Find where the given text appears and provide that cell's center as (x, y) coordinate. 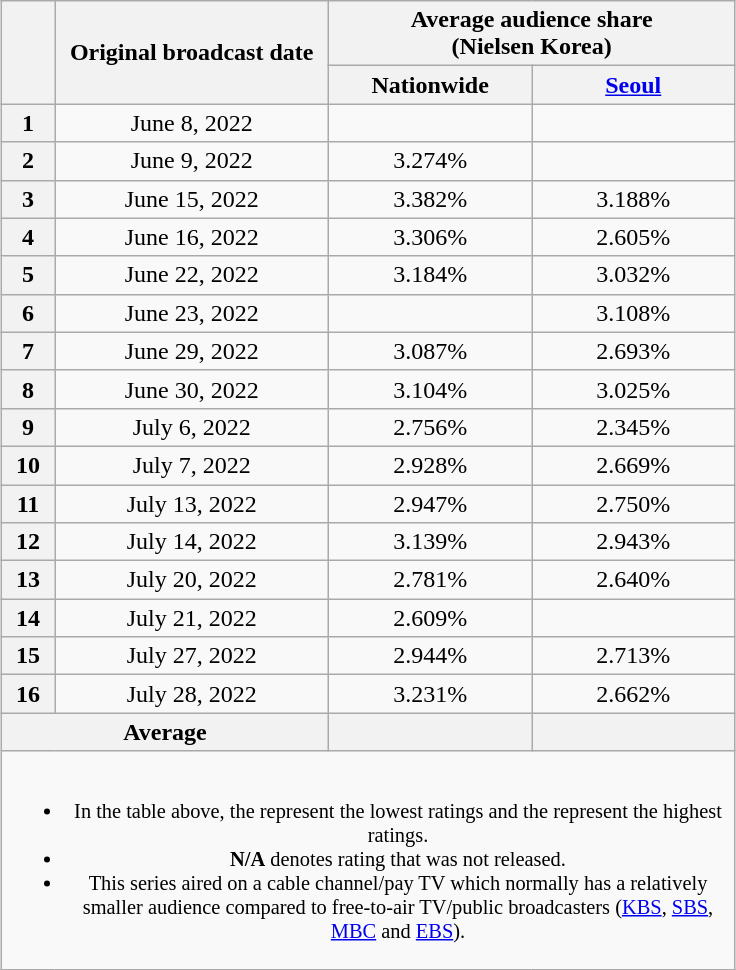
2.944% (430, 656)
2.662% (634, 694)
3.231% (430, 694)
June 15, 2022 (192, 199)
3.104% (430, 389)
3.025% (634, 389)
Seoul (634, 85)
June 16, 2022 (192, 237)
5 (28, 275)
9 (28, 427)
2.750% (634, 503)
13 (28, 580)
July 20, 2022 (192, 580)
3 (28, 199)
2.947% (430, 503)
2.713% (634, 656)
July 21, 2022 (192, 618)
June 22, 2022 (192, 275)
2.943% (634, 542)
4 (28, 237)
3.382% (430, 199)
6 (28, 313)
3.139% (430, 542)
2.605% (634, 237)
July 7, 2022 (192, 465)
10 (28, 465)
2.609% (430, 618)
June 23, 2022 (192, 313)
3.306% (430, 237)
2 (28, 161)
June 9, 2022 (192, 161)
15 (28, 656)
2.928% (430, 465)
2.345% (634, 427)
June 30, 2022 (192, 389)
Average audience share(Nielsen Korea) (532, 34)
11 (28, 503)
July 27, 2022 (192, 656)
3.087% (430, 351)
2.640% (634, 580)
3.188% (634, 199)
Original broadcast date (192, 52)
3.274% (430, 161)
3.032% (634, 275)
1 (28, 123)
16 (28, 694)
2.756% (430, 427)
2.669% (634, 465)
July 28, 2022 (192, 694)
Average (164, 732)
8 (28, 389)
14 (28, 618)
7 (28, 351)
June 29, 2022 (192, 351)
July 6, 2022 (192, 427)
3.184% (430, 275)
12 (28, 542)
2.693% (634, 351)
2.781% (430, 580)
Nationwide (430, 85)
3.108% (634, 313)
June 8, 2022 (192, 123)
July 14, 2022 (192, 542)
July 13, 2022 (192, 503)
